Provide the (X, Y) coordinate of the cell's center where the given text is located.  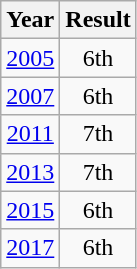
2013 (30, 172)
2007 (30, 96)
2011 (30, 134)
Result (98, 20)
2015 (30, 210)
2005 (30, 58)
2017 (30, 248)
Year (30, 20)
